Pinpoint the cell where the given text exists, returning its [x, y] midpoint coordinate. 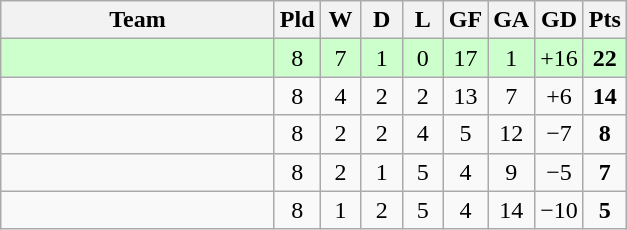
D [382, 20]
17 [465, 58]
L [422, 20]
0 [422, 58]
12 [512, 134]
−10 [560, 210]
22 [604, 58]
Pts [604, 20]
+6 [560, 96]
−7 [560, 134]
W [340, 20]
GD [560, 20]
Team [138, 20]
9 [512, 172]
−5 [560, 172]
GA [512, 20]
13 [465, 96]
+16 [560, 58]
Pld [297, 20]
GF [465, 20]
